For the text-containing cell, return its midpoint in [X, Y] coordinate format. 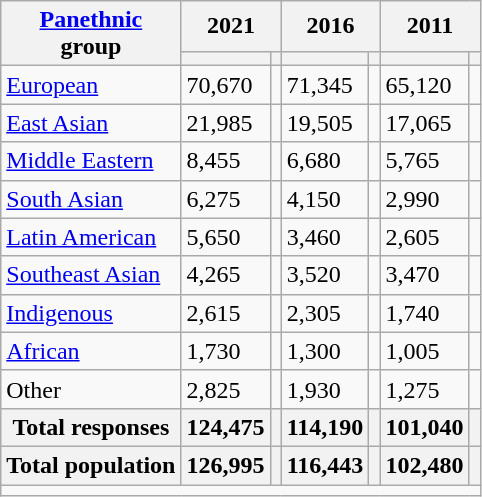
1,275 [424, 389]
Other [91, 389]
19,505 [325, 123]
8,455 [226, 161]
4,265 [226, 275]
African [91, 351]
101,040 [424, 427]
2,825 [226, 389]
Indigenous [91, 313]
21,985 [226, 123]
116,443 [325, 465]
124,475 [226, 427]
6,680 [325, 161]
65,120 [424, 85]
4,150 [325, 199]
114,190 [325, 427]
Latin American [91, 237]
2,605 [424, 237]
5,765 [424, 161]
5,650 [226, 237]
71,345 [325, 85]
2,305 [325, 313]
3,470 [424, 275]
1,930 [325, 389]
3,520 [325, 275]
2011 [430, 26]
1,005 [424, 351]
Panethnicgroup [91, 34]
European [91, 85]
70,670 [226, 85]
East Asian [91, 123]
South Asian [91, 199]
1,740 [424, 313]
1,300 [325, 351]
1,730 [226, 351]
102,480 [424, 465]
2016 [330, 26]
Total responses [91, 427]
126,995 [226, 465]
6,275 [226, 199]
3,460 [325, 237]
17,065 [424, 123]
Total population [91, 465]
Southeast Asian [91, 275]
2,615 [226, 313]
2021 [231, 26]
Middle Eastern [91, 161]
2,990 [424, 199]
